Scan for the cell matching the given text and deliver its (X, Y) coordinate at center. 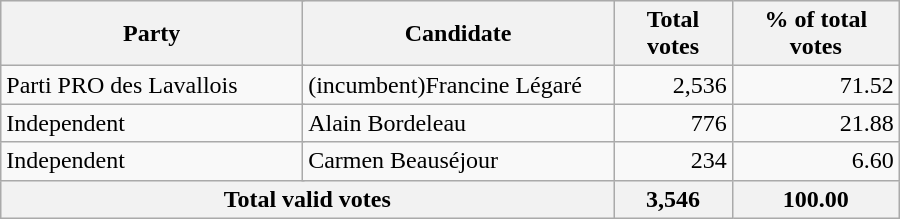
Candidate (458, 34)
Total valid votes (308, 199)
234 (674, 161)
21.88 (816, 123)
Alain Bordeleau (458, 123)
71.52 (816, 85)
(incumbent)Francine Légaré (458, 85)
2,536 (674, 85)
% of total votes (816, 34)
Parti PRO des Lavallois (152, 85)
6.60 (816, 161)
3,546 (674, 199)
100.00 (816, 199)
Carmen Beauséjour (458, 161)
Total votes (674, 34)
Party (152, 34)
776 (674, 123)
